Return the (X, Y) coordinate for the center point of the cell that contains the specified text.  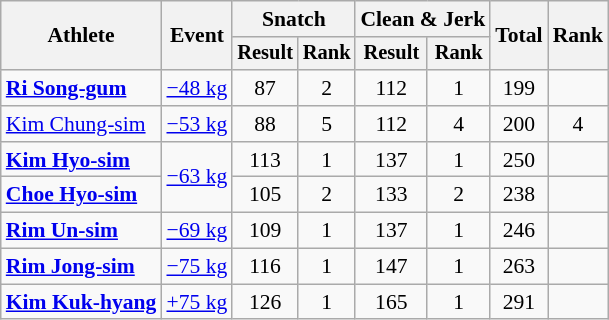
−53 kg (196, 124)
Rim Jong-sim (82, 267)
Rim Un-sim (82, 231)
Choe Hyo-sim (82, 195)
116 (265, 267)
−63 kg (196, 178)
−75 kg (196, 267)
200 (518, 124)
199 (518, 88)
Athlete (82, 36)
Event (196, 36)
Ri Song-gum (82, 88)
−48 kg (196, 88)
113 (265, 160)
−69 kg (196, 231)
263 (518, 267)
5 (327, 124)
Clean & Jerk (422, 19)
105 (265, 195)
Kim Kuk-hyang (82, 302)
Kim Hyo-sim (82, 160)
238 (518, 195)
+75 kg (196, 302)
165 (391, 302)
87 (265, 88)
133 (391, 195)
Total (518, 36)
109 (265, 231)
Snatch (294, 19)
246 (518, 231)
126 (265, 302)
88 (265, 124)
147 (391, 267)
291 (518, 302)
250 (518, 160)
Kim Chung-sim (82, 124)
